Scan for the cell matching the given text and deliver its (x, y) coordinate at center. 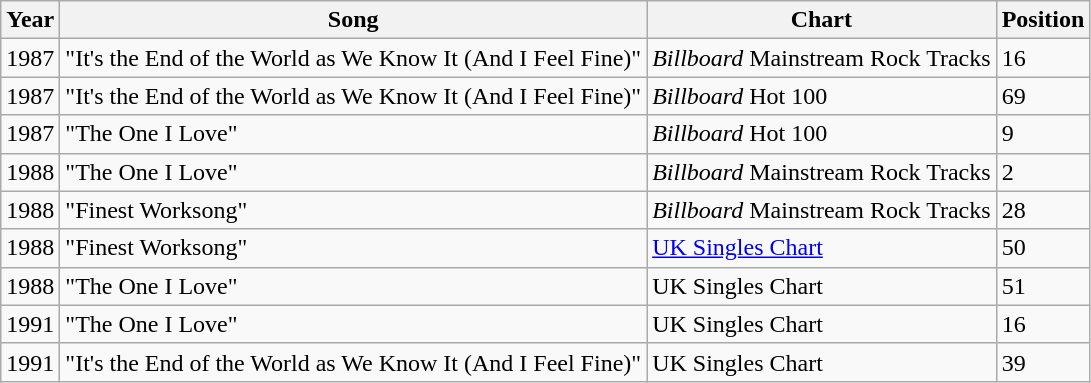
9 (1043, 134)
Year (30, 20)
50 (1043, 248)
2 (1043, 172)
Chart (822, 20)
Position (1043, 20)
39 (1043, 362)
Song (354, 20)
28 (1043, 210)
51 (1043, 286)
69 (1043, 96)
